Locate the cell with the specified text and output its (X, Y) center coordinate. 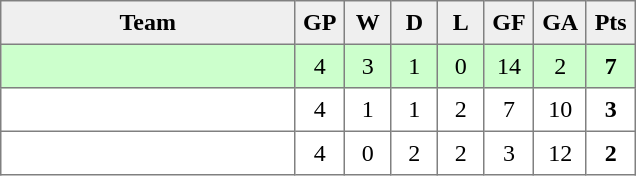
14 (509, 66)
L (461, 23)
W (368, 23)
GA (560, 23)
GF (509, 23)
Team (148, 23)
D (414, 23)
Pts (610, 23)
GP (320, 23)
12 (560, 153)
10 (560, 110)
